From the cell containing the given text, extract its center point as [x, y] coordinate. 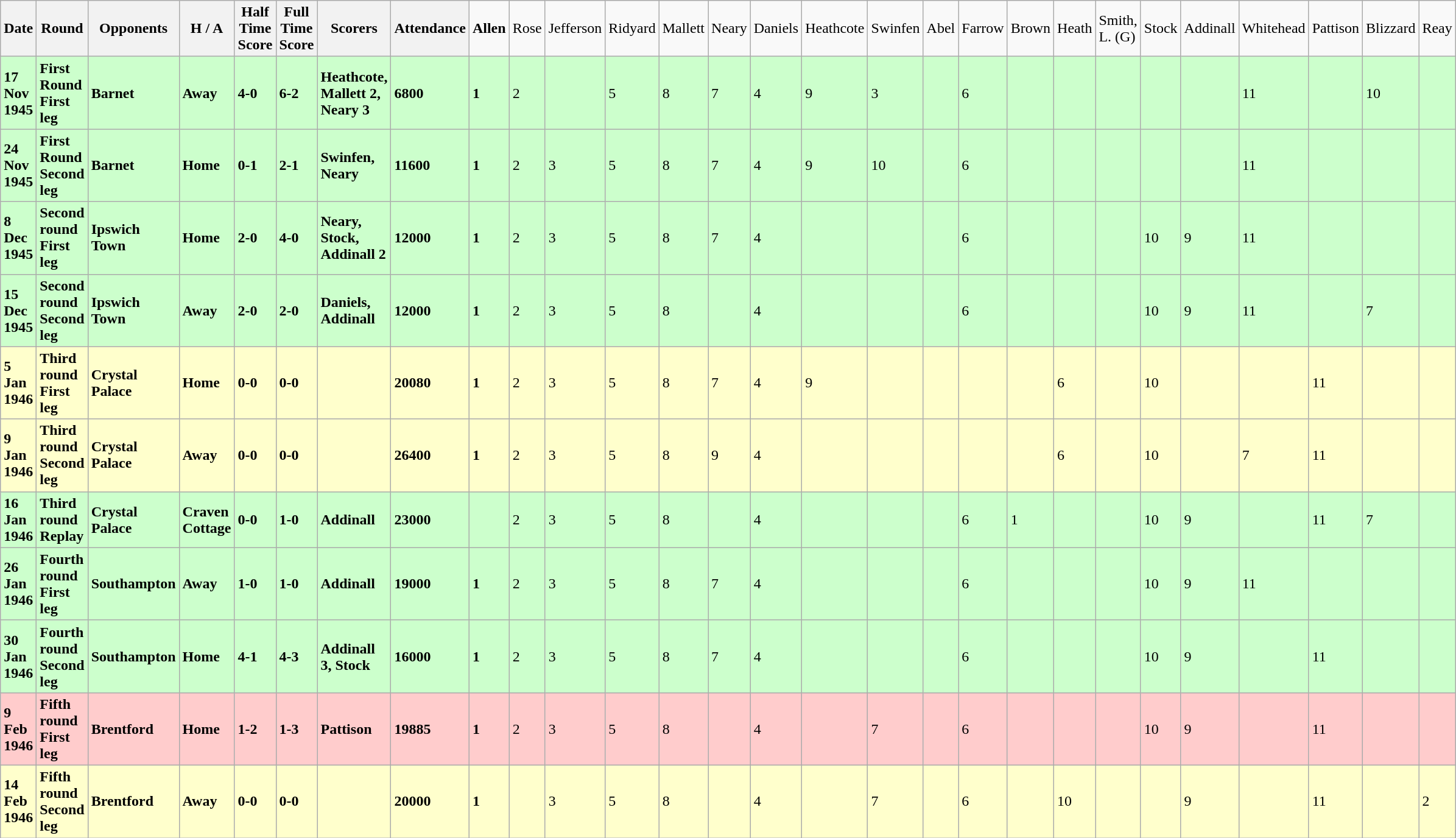
30 Jan 1946 [18, 657]
Blizzard [1391, 29]
19885 [430, 728]
Neary [730, 29]
Reay [1437, 29]
Craven Cottage [207, 519]
First Round First leg [62, 93]
Opponents [133, 29]
15 Dec 1945 [18, 311]
9 Feb 1946 [18, 728]
16000 [430, 657]
9 Jan 1946 [18, 456]
23000 [430, 519]
Third round First leg [62, 382]
Fifth round Second leg [62, 801]
Second round Second leg [62, 311]
Fifth round First leg [62, 728]
6800 [430, 93]
Daniels [776, 29]
4-3 [297, 657]
Swinfen [895, 29]
Third round Replay [62, 519]
4-1 [255, 657]
24 Nov 1945 [18, 166]
Scorers [354, 29]
Round [62, 29]
Second round First leg [62, 238]
Addinall 3, Stock [354, 657]
1-2 [255, 728]
Allen [489, 29]
Full Time Score [297, 29]
Daniels, Addinall [354, 311]
Brown [1030, 29]
Ridyard [632, 29]
Attendance [430, 29]
Mallett [683, 29]
Half Time Score [255, 29]
Jefferson [575, 29]
Heathcote [835, 29]
5 Jan 1946 [18, 382]
8 Dec 1945 [18, 238]
16 Jan 1946 [18, 519]
Farrow [983, 29]
Fourth round Second leg [62, 657]
Rose [527, 29]
20000 [430, 801]
Neary, Stock, Addinall 2 [354, 238]
Whitehead [1274, 29]
17 Nov 1945 [18, 93]
Swinfen, Neary [354, 166]
Heath [1075, 29]
Stock [1161, 29]
19000 [430, 583]
14 Feb 1946 [18, 801]
6-2 [297, 93]
Abel [941, 29]
1-3 [297, 728]
20080 [430, 382]
Heathcote, Mallett 2, Neary 3 [354, 93]
First Round Second leg [62, 166]
H / A [207, 29]
26 Jan 1946 [18, 583]
2-1 [297, 166]
11600 [430, 166]
0-1 [255, 166]
26400 [430, 456]
Date [18, 29]
Fourth round First leg [62, 583]
Third round Second leg [62, 456]
Smith, L. (G) [1118, 29]
